Locate the cell with the specified text and output its [X, Y] center coordinate. 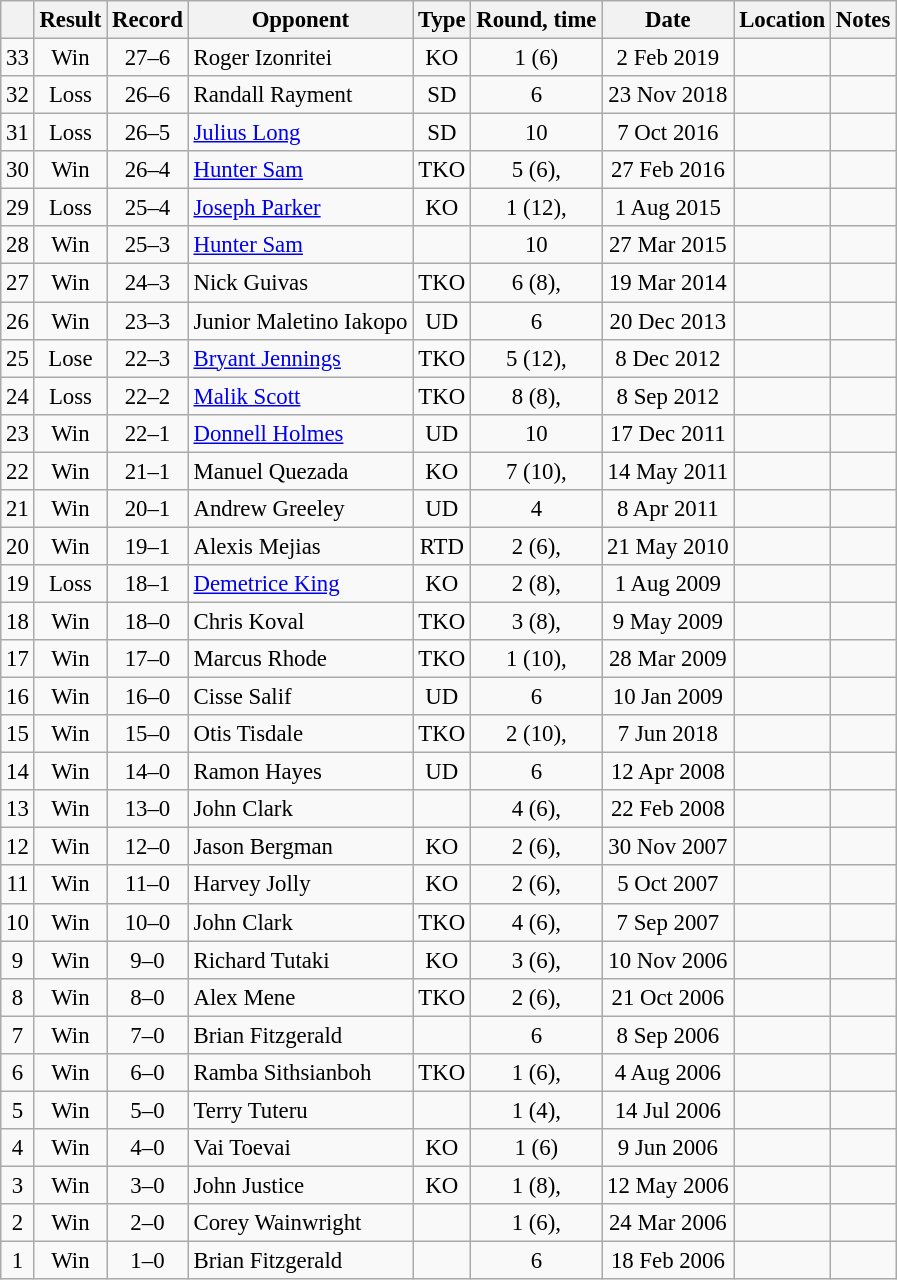
24–3 [148, 283]
1 (8), [536, 1185]
23 Nov 2018 [668, 95]
21 Oct 2006 [668, 997]
17 [18, 659]
Ramon Hayes [300, 772]
8–0 [148, 997]
8 Sep 2006 [668, 1035]
18 Feb 2006 [668, 1261]
Roger Izonritei [300, 58]
11 [18, 885]
8 Apr 2011 [668, 509]
26 [18, 321]
19 [18, 584]
John Justice [300, 1185]
1 Aug 2009 [668, 584]
1 Aug 2015 [668, 208]
5 (6), [536, 170]
27–6 [148, 58]
5 [18, 1110]
32 [18, 95]
25–4 [148, 208]
10 Jan 2009 [668, 697]
2 [18, 1223]
13 [18, 809]
4–0 [148, 1148]
12–0 [148, 847]
14 May 2011 [668, 471]
28 [18, 245]
Julius Long [300, 133]
1 [18, 1261]
1 (12), [536, 208]
15 [18, 734]
14 Jul 2006 [668, 1110]
Bryant Jennings [300, 358]
8 [18, 997]
14 [18, 772]
Notes [864, 20]
Junior Maletino Iakopo [300, 321]
24 [18, 396]
Corey Wainwright [300, 1223]
3–0 [148, 1185]
Donnell Holmes [300, 433]
7 Jun 2018 [668, 734]
Alexis Mejias [300, 546]
20–1 [148, 509]
Malik Scott [300, 396]
9 May 2009 [668, 621]
1 (4), [536, 1110]
Result [70, 20]
20 Dec 2013 [668, 321]
Opponent [300, 20]
RTD [442, 546]
30 [18, 170]
Lose [70, 358]
Round, time [536, 20]
3 (8), [536, 621]
27 Mar 2015 [668, 245]
21–1 [148, 471]
21 May 2010 [668, 546]
3 [18, 1185]
30 Nov 2007 [668, 847]
Jason Bergman [300, 847]
31 [18, 133]
Alex Mene [300, 997]
18–1 [148, 584]
5–0 [148, 1110]
17–0 [148, 659]
9–0 [148, 960]
Record [148, 20]
Harvey Jolly [300, 885]
Andrew Greeley [300, 509]
Cisse Salif [300, 697]
5 (12), [536, 358]
Randall Rayment [300, 95]
7 Oct 2016 [668, 133]
22–1 [148, 433]
Ramba Sithsianboh [300, 1073]
26–5 [148, 133]
10 Nov 2006 [668, 960]
1 (10), [536, 659]
19 Mar 2014 [668, 283]
Chris Koval [300, 621]
24 Mar 2006 [668, 1223]
23–3 [148, 321]
Type [442, 20]
22–3 [148, 358]
Marcus Rhode [300, 659]
2–0 [148, 1223]
Joseph Parker [300, 208]
18 [18, 621]
25 [18, 358]
10–0 [148, 922]
17 Dec 2011 [668, 433]
Vai Toevai [300, 1148]
2 (8), [536, 584]
Nick Guivas [300, 283]
8 Dec 2012 [668, 358]
Otis Tisdale [300, 734]
13–0 [148, 809]
16 [18, 697]
2 Feb 2019 [668, 58]
Terry Tuteru [300, 1110]
15–0 [148, 734]
7 [18, 1035]
Demetrice King [300, 584]
9 [18, 960]
Richard Tutaki [300, 960]
22–2 [148, 396]
6 (8), [536, 283]
19–1 [148, 546]
25–3 [148, 245]
12 Apr 2008 [668, 772]
29 [18, 208]
8 (8), [536, 396]
22 Feb 2008 [668, 809]
12 [18, 847]
2 (10), [536, 734]
7 Sep 2007 [668, 922]
Date [668, 20]
20 [18, 546]
Manuel Quezada [300, 471]
26–6 [148, 95]
28 Mar 2009 [668, 659]
11–0 [148, 885]
Location [782, 20]
1–0 [148, 1261]
8 Sep 2012 [668, 396]
27 Feb 2016 [668, 170]
7 (10), [536, 471]
12 May 2006 [668, 1185]
22 [18, 471]
3 (6), [536, 960]
4 Aug 2006 [668, 1073]
23 [18, 433]
5 Oct 2007 [668, 885]
18–0 [148, 621]
16–0 [148, 697]
7–0 [148, 1035]
21 [18, 509]
26–4 [148, 170]
33 [18, 58]
9 Jun 2006 [668, 1148]
6–0 [148, 1073]
14–0 [148, 772]
27 [18, 283]
